Search for the cell housing the specified text and yield its [X, Y] center coordinate. 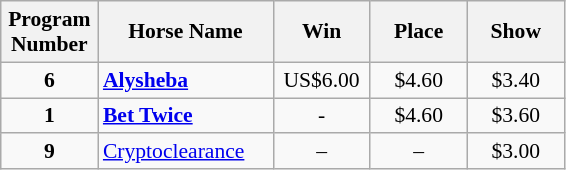
$3.60 [516, 116]
Horse Name [186, 32]
Bet Twice [186, 116]
- [322, 116]
Program Number [50, 32]
6 [50, 80]
9 [50, 152]
$3.40 [516, 80]
1 [50, 116]
Cryptoclearance [186, 152]
Show [516, 32]
$3.00 [516, 152]
US$6.00 [322, 80]
Win [322, 32]
Alysheba [186, 80]
Place [418, 32]
